Return [X, Y] of the center of cell containing provided text 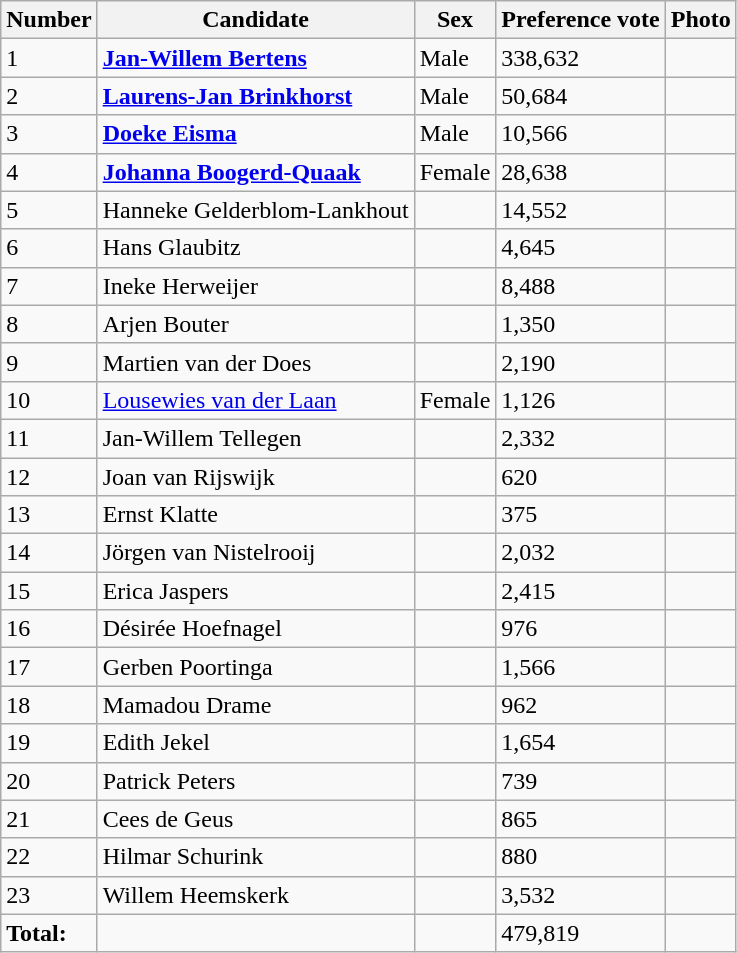
16 [49, 629]
Total: [49, 933]
14,552 [580, 210]
Arjen Bouter [256, 324]
17 [49, 667]
8,488 [580, 286]
2,332 [580, 438]
Edith Jekel [256, 743]
8 [49, 324]
375 [580, 515]
Preference vote [580, 20]
14 [49, 553]
12 [49, 477]
20 [49, 781]
10,566 [580, 134]
Johanna Boogerd-Quaak [256, 172]
Patrick Peters [256, 781]
Jörgen van Nistelrooij [256, 553]
Doeke Eisma [256, 134]
Hans Glaubitz [256, 248]
Martien van der Does [256, 362]
22 [49, 857]
Jan-Willem Tellegen [256, 438]
2 [49, 96]
Sex [455, 20]
620 [580, 477]
Désirée Hoefnagel [256, 629]
4 [49, 172]
976 [580, 629]
1 [49, 58]
9 [49, 362]
11 [49, 438]
3 [49, 134]
Number [49, 20]
Erica Jaspers [256, 591]
6 [49, 248]
2,032 [580, 553]
Photo [700, 20]
10 [49, 400]
Willem Heemskerk [256, 895]
Cees de Geus [256, 819]
Ineke Herweijer [256, 286]
19 [49, 743]
Candidate [256, 20]
1,350 [580, 324]
Hanneke Gelderblom-Lankhout [256, 210]
15 [49, 591]
Joan van Rijswijk [256, 477]
1,654 [580, 743]
7 [49, 286]
13 [49, 515]
28,638 [580, 172]
2,415 [580, 591]
Ernst Klatte [256, 515]
865 [580, 819]
4,645 [580, 248]
2,190 [580, 362]
18 [49, 705]
479,819 [580, 933]
Laurens-Jan Brinkhorst [256, 96]
Gerben Poortinga [256, 667]
5 [49, 210]
1,566 [580, 667]
Jan-Willem Bertens [256, 58]
962 [580, 705]
21 [49, 819]
1,126 [580, 400]
Lousewies van der Laan [256, 400]
Mamadou Drame [256, 705]
3,532 [580, 895]
23 [49, 895]
Hilmar Schurink [256, 857]
739 [580, 781]
880 [580, 857]
50,684 [580, 96]
338,632 [580, 58]
